Extract the (x, y) coordinate from the center of the cell holding the provided text.  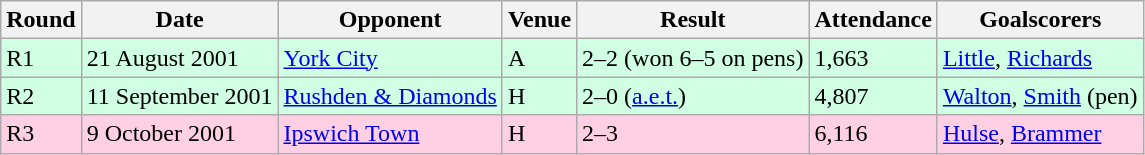
Hulse, Brammer (1040, 134)
Goalscorers (1040, 20)
2–0 (a.e.t.) (693, 96)
Venue (539, 20)
A (539, 58)
Result (693, 20)
Round (41, 20)
2–2 (won 6–5 on pens) (693, 58)
Rushden & Diamonds (390, 96)
Date (180, 20)
9 October 2001 (180, 134)
11 September 2001 (180, 96)
R1 (41, 58)
4,807 (873, 96)
6,116 (873, 134)
R2 (41, 96)
Little, Richards (1040, 58)
21 August 2001 (180, 58)
Attendance (873, 20)
R3 (41, 134)
2–3 (693, 134)
Walton, Smith (pen) (1040, 96)
Ipswich Town (390, 134)
Opponent (390, 20)
1,663 (873, 58)
York City (390, 58)
